Pinpoint the cell where the given text exists, returning its [x, y] midpoint coordinate. 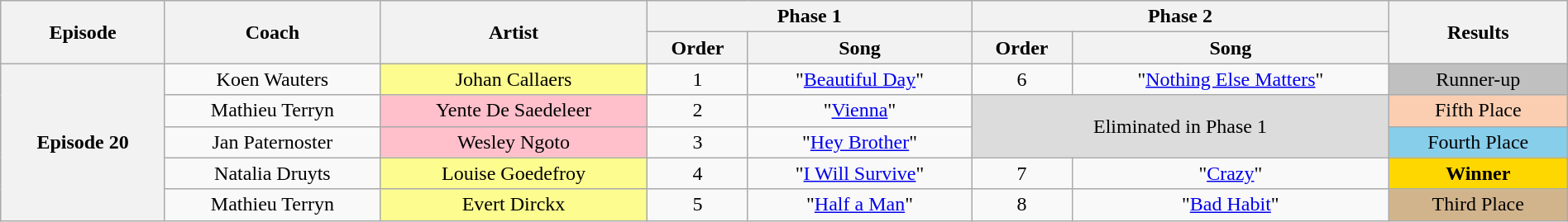
"Half a Man" [859, 205]
1 [698, 79]
4 [698, 173]
Fifth Place [1478, 111]
Episode [83, 32]
Third Place [1478, 205]
"Crazy" [1231, 173]
Evert Dirckx [513, 205]
Phase 2 [1181, 17]
3 [698, 142]
"Beautiful Day" [859, 79]
7 [1022, 173]
Phase 1 [810, 17]
6 [1022, 79]
Coach [272, 32]
"I Will Survive" [859, 173]
Episode 20 [83, 142]
Louise Goedefroy [513, 173]
Koen Wauters [272, 79]
8 [1022, 205]
"Nothing Else Matters" [1231, 79]
Artist [513, 32]
5 [698, 205]
Runner-up [1478, 79]
Natalia Druyts [272, 173]
Results [1478, 32]
"Hey Brother" [859, 142]
"Bad Habit" [1231, 205]
Eliminated in Phase 1 [1181, 126]
2 [698, 111]
Wesley Ngoto [513, 142]
Jan Paternoster [272, 142]
Winner [1478, 173]
Johan Callaers [513, 79]
Fourth Place [1478, 142]
"Vienna" [859, 111]
Yente De Saedeleer [513, 111]
